Find where the given text appears and provide that cell's center as (X, Y) coordinate. 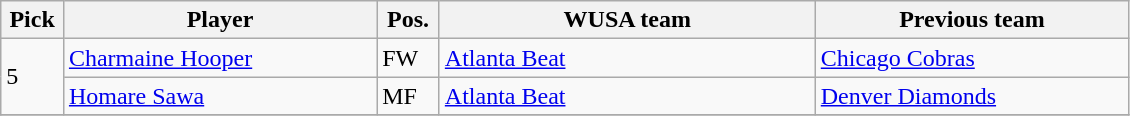
FW (408, 58)
Pick (32, 20)
Previous team (972, 20)
MF (408, 96)
Chicago Cobras (972, 58)
Denver Diamonds (972, 96)
Homare Sawa (220, 96)
Charmaine Hooper (220, 58)
Pos. (408, 20)
WUSA team (627, 20)
Player (220, 20)
5 (32, 77)
